Identify which cell holds the provided text, then report its (x, y) central coordinate. 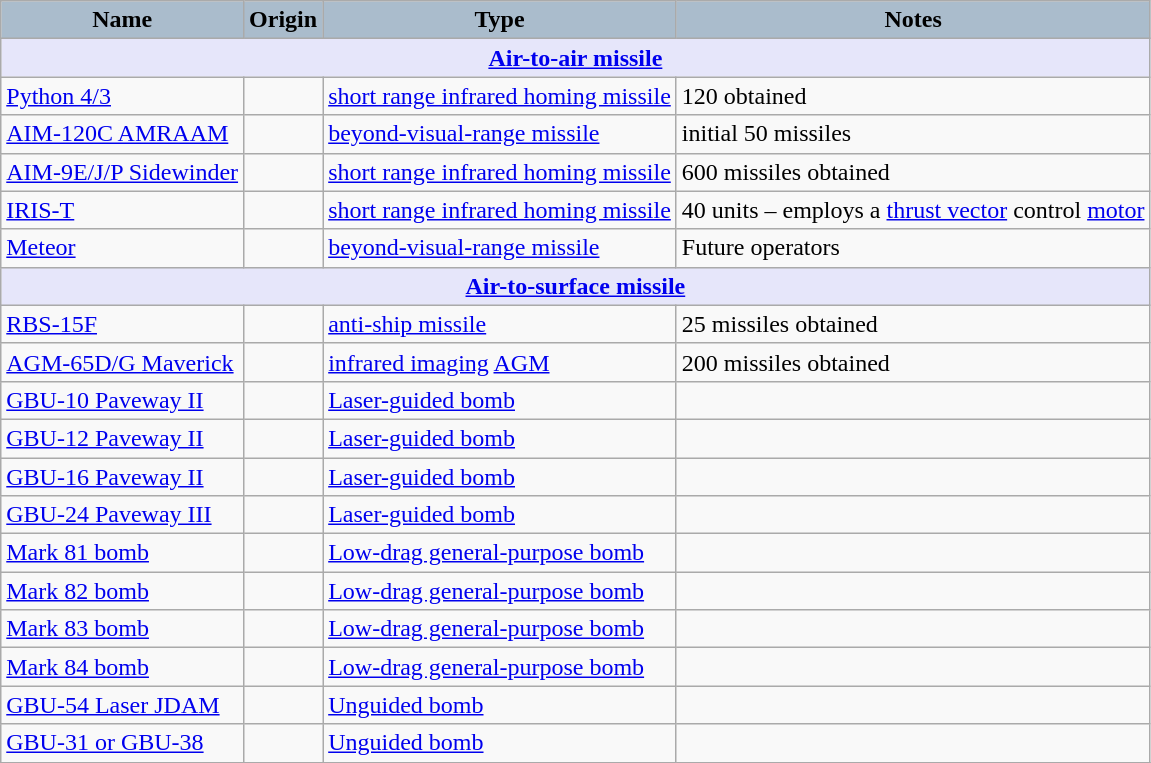
Notes (913, 20)
initial 50 missiles (913, 134)
AIM-120C AMRAAM (122, 134)
Origin (284, 20)
anti-ship missile (500, 324)
Future operators (913, 248)
infrared imaging AGM (500, 362)
GBU-12 Paveway II (122, 438)
Type (500, 20)
Air-to-air missile (576, 58)
GBU-24 Paveway III (122, 515)
AIM-9E/J/P Sidewinder (122, 172)
GBU-10 Paveway II (122, 400)
600 missiles obtained (913, 172)
Meteor (122, 248)
Mark 82 bomb (122, 591)
Mark 84 bomb (122, 667)
GBU-16 Paveway II (122, 477)
Mark 83 bomb (122, 629)
120 obtained (913, 96)
GBU-54 Laser JDAM (122, 705)
IRIS-T (122, 210)
Python 4/3 (122, 96)
Air-to-surface missile (576, 286)
40 units – employs a thrust vector control motor (913, 210)
25 missiles obtained (913, 324)
AGM-65D/G Maverick (122, 362)
200 missiles obtained (913, 362)
GBU-31 or GBU-38 (122, 743)
Mark 81 bomb (122, 553)
RBS-15F (122, 324)
Name (122, 20)
